Detect which cell encompasses the target text, then output its (x, y) center coordinate. 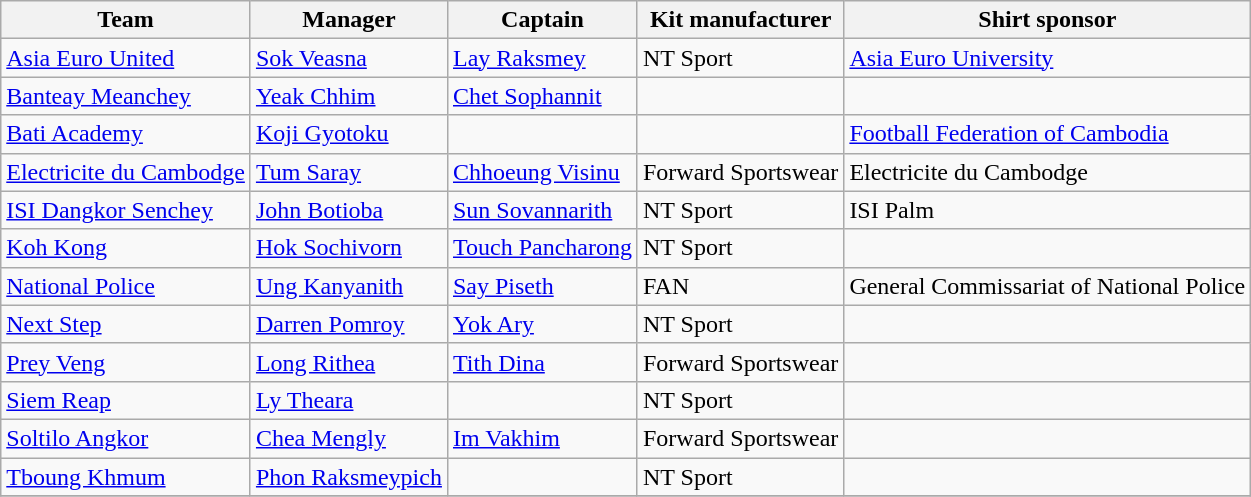
Manager (348, 20)
Sok Veasna (348, 58)
John Botioba (348, 210)
Long Rithea (348, 362)
Ly Theara (348, 400)
Darren Pomroy (348, 324)
Football Federation of Cambodia (1048, 134)
Koji Gyotoku (348, 134)
Tum Saray (348, 172)
Asia Euro United (126, 58)
Yeak Chhim (348, 96)
Sun Sovannarith (542, 210)
Shirt sponsor (1048, 20)
National Police (126, 286)
Ung Kanyanith (348, 286)
Captain (542, 20)
Tith Dina (542, 362)
Next Step (126, 324)
Siem Reap (126, 400)
Touch Pancharong (542, 248)
Yok Ary (542, 324)
Bati Academy (126, 134)
ISI Palm (1048, 210)
Team (126, 20)
General Commissariat of National Police (1048, 286)
ISI Dangkor Senchey (126, 210)
Lay Raksmey (542, 58)
Chhoeung Visinu (542, 172)
Kit manufacturer (740, 20)
Chea Mengly (348, 438)
Koh Kong (126, 248)
Phon Raksmeypich (348, 477)
Soltilo Angkor (126, 438)
Chet Sophannit (542, 96)
Prey Veng (126, 362)
Banteay Meanchey (126, 96)
Hok Sochivorn (348, 248)
Asia Euro University (1048, 58)
Tboung Khmum (126, 477)
Im Vakhim (542, 438)
Say Piseth (542, 286)
FAN (740, 286)
